Determine the (X, Y) coordinate at the center of the cell enclosing the given text.  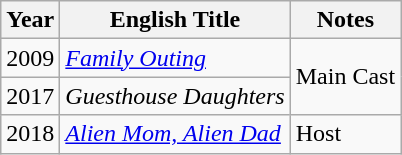
English Title (175, 20)
Year (30, 20)
2018 (30, 134)
2017 (30, 96)
Notes (345, 20)
2009 (30, 58)
Alien Mom, Alien Dad (175, 134)
Main Cast (345, 77)
Host (345, 134)
Guesthouse Daughters (175, 96)
Family Outing (175, 58)
